Search for the cell housing the specified text and yield its [X, Y] center coordinate. 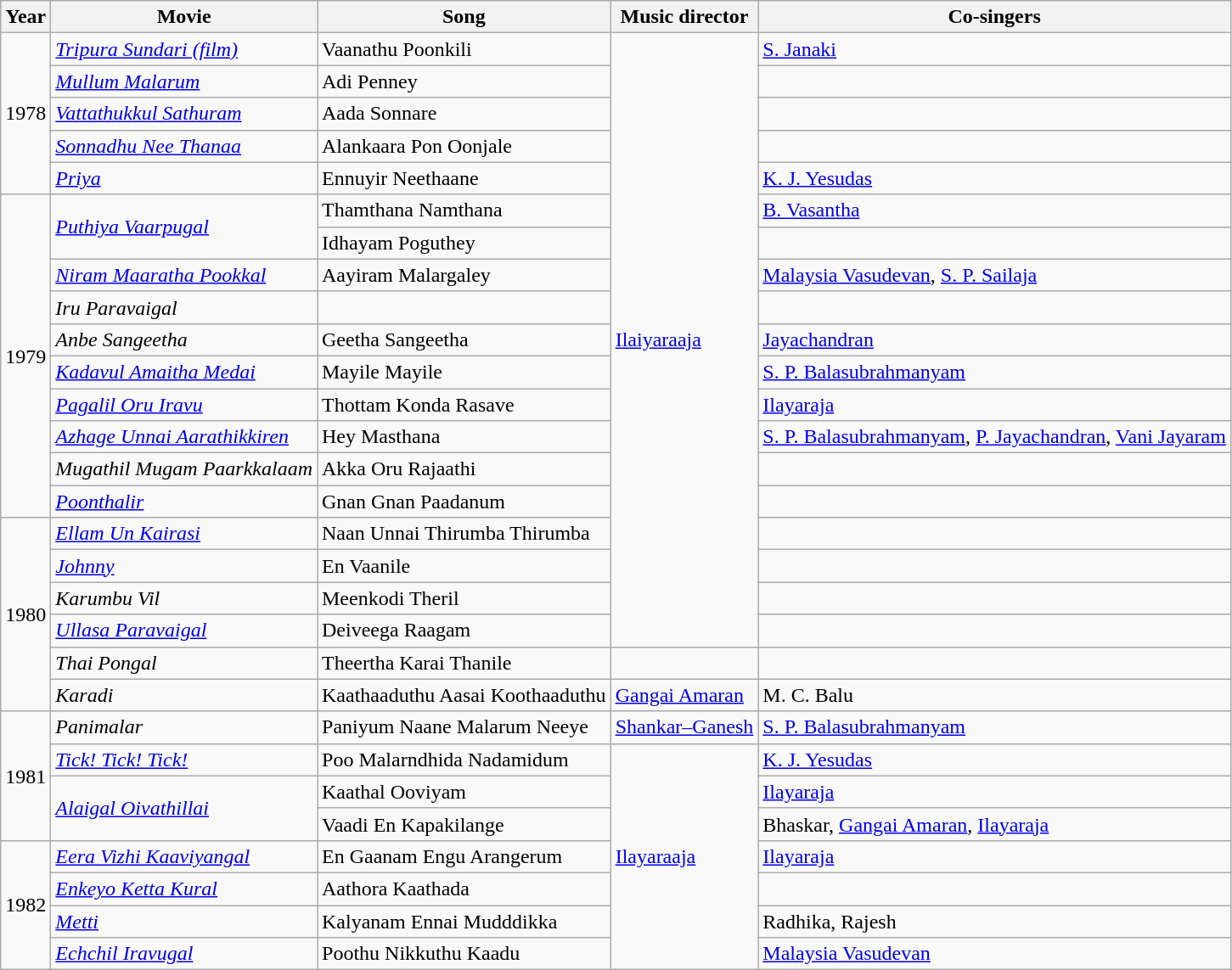
Eera Vizhi Kaaviyangal [184, 856]
1979 [25, 356]
Movie [184, 17]
Gangai Amaran [684, 695]
Aathora Kaathada [464, 889]
Shankar–Ganesh [684, 727]
Tick! Tick! Tick! [184, 760]
Alaigal Oivathillai [184, 808]
Karadi [184, 695]
Panimalar [184, 727]
Geetha Sangeetha [464, 339]
Thottam Konda Rasave [464, 405]
Mugathil Mugam Paarkkalaam [184, 469]
Pagalil Oru Iravu [184, 405]
Thai Pongal [184, 663]
Vaadi En Kapakilange [464, 824]
Poonthalir [184, 502]
Vattathukkul Sathuram [184, 114]
Iru Paravaigal [184, 307]
Thamthana Namthana [464, 210]
Deiveega Raagam [464, 631]
Tripura Sundari (film) [184, 49]
B. Vasantha [995, 210]
Alankaara Pon Oonjale [464, 146]
Aada Sonnare [464, 114]
Ilaiyaraaja [684, 339]
Niram Maaratha Pookkal [184, 275]
Gnan Gnan Paadanum [464, 502]
1980 [25, 614]
Azhage Unnai Aarathikkiren [184, 437]
En Vaanile [464, 566]
1981 [25, 776]
Kalyanam Ennai Mudddikka [464, 921]
Johnny [184, 566]
Malaysia Vasudevan [995, 954]
Hey Masthana [464, 437]
Idhayam Poguthey [464, 243]
Ilayaraaja [684, 856]
Anbe Sangeetha [184, 339]
1978 [25, 114]
S. P. Balasubrahmanyam, P. Jayachandran, Vani Jayaram [995, 437]
Radhika, Rajesh [995, 921]
Mayile Mayile [464, 372]
En Gaanam Engu Arangerum [464, 856]
Co-singers [995, 17]
Enkeyo Ketta Kural [184, 889]
Jayachandran [995, 339]
Malaysia Vasudevan, S. P. Sailaja [995, 275]
Sonnadhu Nee Thanaa [184, 146]
Ennuyir Neethaane [464, 178]
Music director [684, 17]
Kadavul Amaitha Medai [184, 372]
Poothu Nikkuthu Kaadu [464, 954]
Aayiram Malargaley [464, 275]
Ullasa Paravaigal [184, 631]
S. Janaki [995, 49]
Kaathal Ooviyam [464, 792]
Meenkodi Theril [464, 598]
Poo Malarndhida Nadamidum [464, 760]
Karumbu Vil [184, 598]
Priya [184, 178]
Theertha Karai Thanile [464, 663]
1982 [25, 905]
Metti [184, 921]
M. C. Balu [995, 695]
Song [464, 17]
Mullum Malarum [184, 81]
Ellam Un Kairasi [184, 534]
Vaanathu Poonkili [464, 49]
Bhaskar, Gangai Amaran, Ilayaraja [995, 824]
Akka Oru Rajaathi [464, 469]
Adi Penney [464, 81]
Echchil Iravugal [184, 954]
Kaathaaduthu Aasai Koothaaduthu [464, 695]
Puthiya Vaarpugal [184, 227]
Year [25, 17]
Paniyum Naane Malarum Neeye [464, 727]
Naan Unnai Thirumba Thirumba [464, 534]
